Detect which cell encompasses the target text, then output its (X, Y) center coordinate. 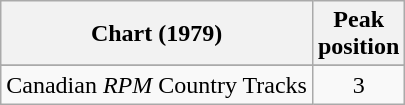
Canadian RPM Country Tracks (157, 85)
Chart (1979) (157, 34)
Peakposition (358, 34)
3 (358, 85)
